Locate the cell with the specified text and output its (x, y) center coordinate. 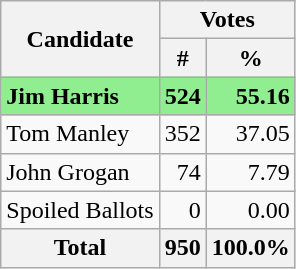
Spoiled Ballots (80, 210)
Votes (227, 20)
352 (182, 134)
74 (182, 172)
% (250, 58)
100.0% (250, 248)
950 (182, 248)
# (182, 58)
55.16 (250, 96)
0.00 (250, 210)
37.05 (250, 134)
Jim Harris (80, 96)
Total (80, 248)
Tom Manley (80, 134)
524 (182, 96)
John Grogan (80, 172)
Candidate (80, 39)
0 (182, 210)
7.79 (250, 172)
